Locate the cell with the specified text and output its (X, Y) center coordinate. 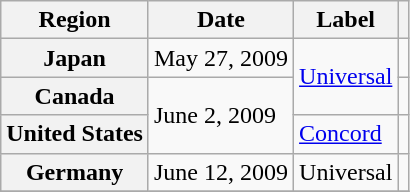
June 12, 2009 (220, 172)
May 27, 2009 (220, 58)
June 2, 2009 (220, 115)
Japan (75, 58)
Region (75, 20)
Canada (75, 96)
Germany (75, 172)
United States (75, 134)
Label (346, 20)
Date (220, 20)
Concord (346, 134)
